Determine the (x, y) coordinate at the center of the cell enclosing the given text.  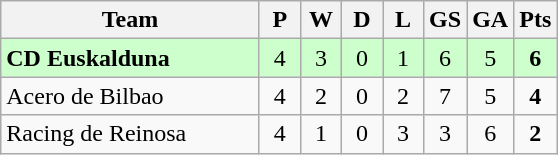
P (280, 20)
Racing de Reinosa (130, 134)
W (320, 20)
GA (490, 20)
L (402, 20)
Acero de Bilbao (130, 96)
Team (130, 20)
GS (446, 20)
CD Euskalduna (130, 58)
7 (446, 96)
Pts (536, 20)
D (362, 20)
